Identify which cell holds the provided text, then report its [X, Y] central coordinate. 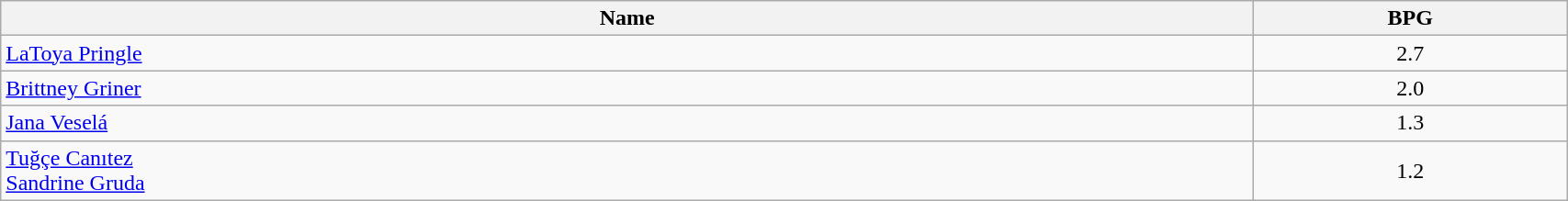
Tuğçe Canıtez Sandrine Gruda [627, 171]
Name [627, 18]
1.3 [1411, 123]
Jana Veselá [627, 123]
LaToya Pringle [627, 53]
2.7 [1411, 53]
Brittney Griner [627, 88]
2.0 [1411, 88]
1.2 [1411, 171]
BPG [1411, 18]
